Extract the [X, Y] coordinate from the center of the cell holding the provided text.  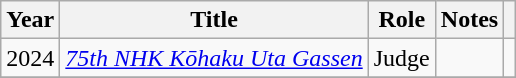
Title [214, 20]
2024 [30, 58]
Year [30, 20]
Role [402, 20]
Notes [469, 20]
Judge [402, 58]
75th NHK Kōhaku Uta Gassen [214, 58]
